From the cell containing the given text, extract its center point as (X, Y) coordinate. 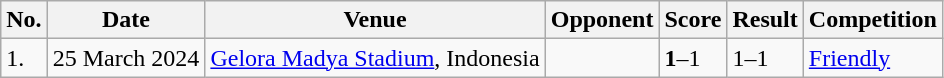
Opponent (602, 20)
Competition (872, 20)
Friendly (872, 58)
Venue (375, 20)
Result (765, 20)
No. (24, 20)
25 March 2024 (126, 58)
Gelora Madya Stadium, Indonesia (375, 58)
Score (693, 20)
1. (24, 58)
Date (126, 20)
